Detect which cell encompasses the target text, then output its (x, y) center coordinate. 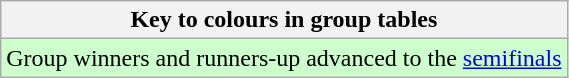
Key to colours in group tables (284, 20)
Group winners and runners-up advanced to the semifinals (284, 58)
